Identify which cell holds the provided text, then report its (X, Y) central coordinate. 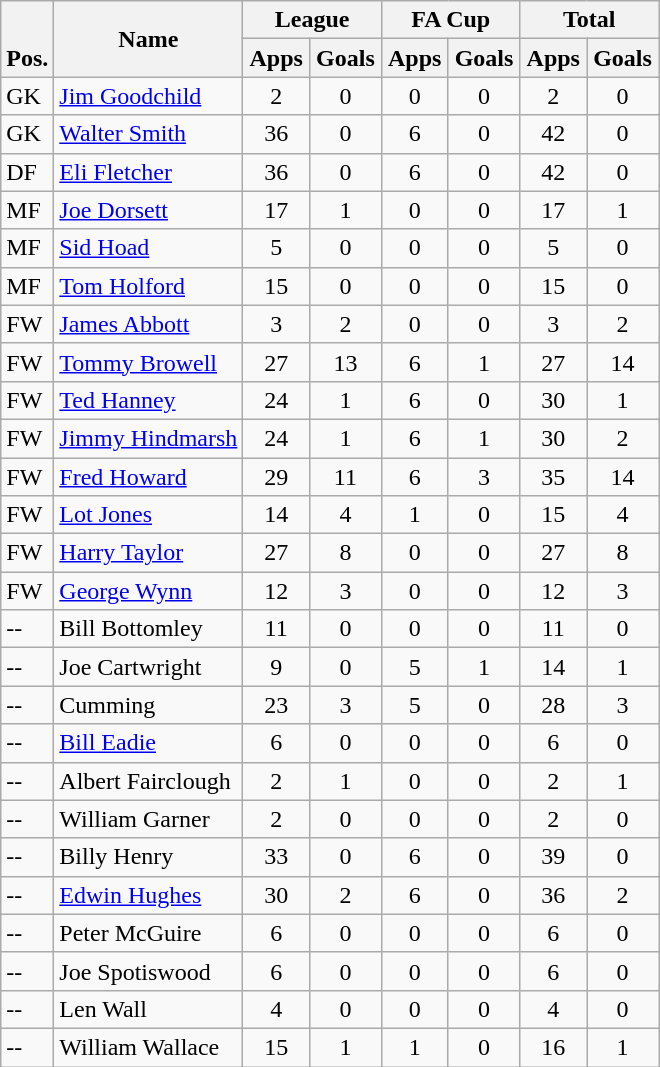
League (312, 20)
Billy Henry (148, 857)
Ted Hanney (148, 400)
13 (345, 362)
Fred Howard (148, 477)
William Wallace (148, 1047)
33 (276, 857)
Eli Fletcher (148, 172)
Edwin Hughes (148, 895)
Joe Spotiswood (148, 971)
9 (276, 667)
Peter McGuire (148, 933)
39 (554, 857)
FA Cup (450, 20)
16 (554, 1047)
Lot Jones (148, 515)
29 (276, 477)
28 (554, 705)
Tommy Browell (148, 362)
Name (148, 39)
Jimmy Hindmarsh (148, 438)
George Wynn (148, 591)
DF (28, 172)
Total (590, 20)
Pos. (28, 39)
Joe Cartwright (148, 667)
Tom Holford (148, 286)
James Abbott (148, 324)
Albert Fairclough (148, 781)
Len Wall (148, 1009)
Joe Dorsett (148, 210)
Walter Smith (148, 134)
35 (554, 477)
Sid Hoad (148, 248)
Bill Bottomley (148, 629)
William Garner (148, 819)
Cumming (148, 705)
23 (276, 705)
Harry Taylor (148, 553)
Jim Goodchild (148, 96)
Bill Eadie (148, 743)
